Scan for the cell matching the given text and deliver its (x, y) coordinate at center. 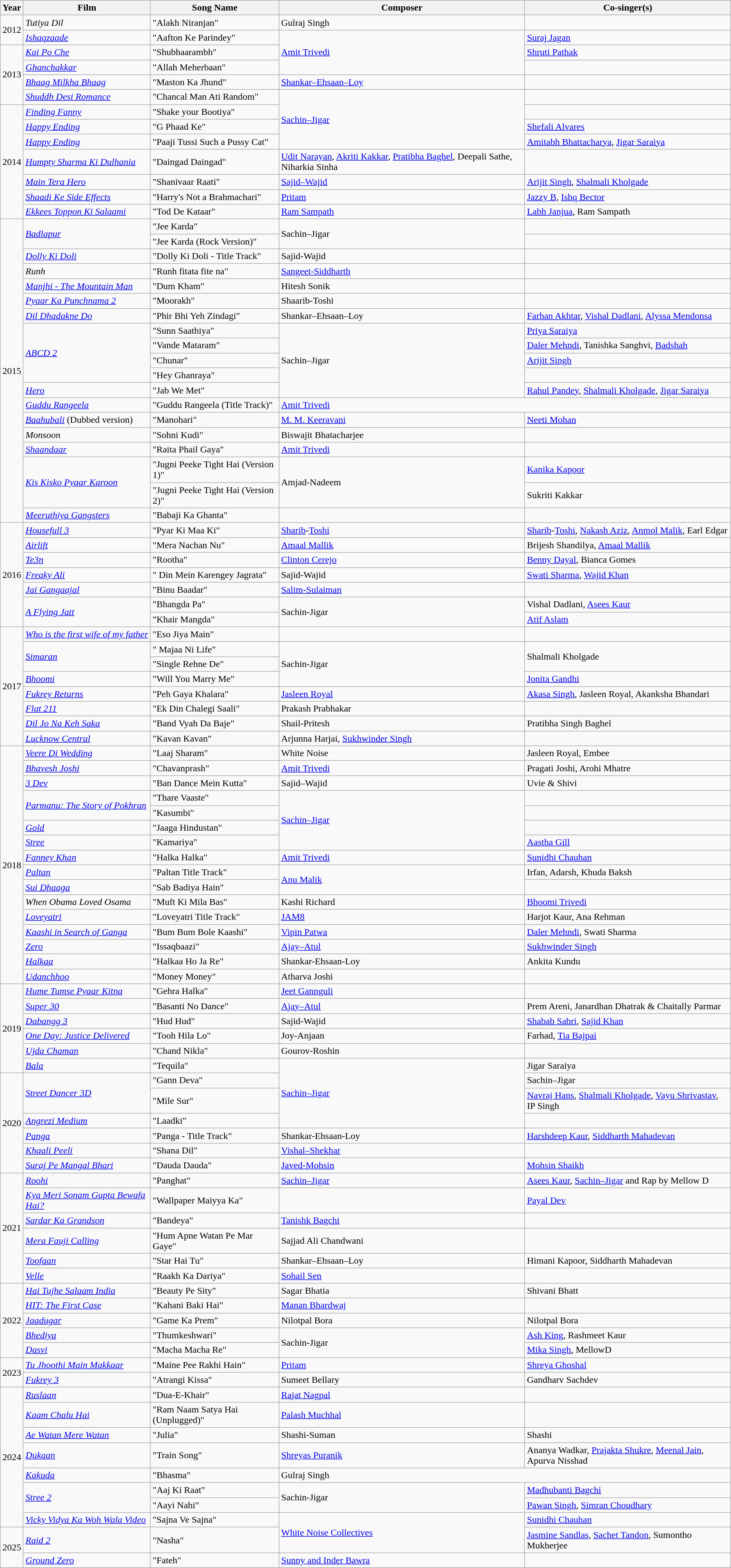
"Hud Hud" (215, 1021)
When Obama Loved Osama (87, 902)
"Game Ka Prem" (215, 1320)
Roohi (87, 1180)
Asees Kaur, Sachin–Jigar and Rap by Mellow D (628, 1180)
Udit Narayan, Akriti Kakkar, Pratibha Baghel, Deepali Sathe, Niharkia Sinha (401, 162)
"Dolly Ki Doli - Title Track" (215, 256)
2014 (12, 162)
Vipin Patwa (401, 932)
Shaarib-Toshi (401, 301)
"Ram Naam Satya Hai (Unplugged)" (215, 1414)
Mera Fauji Calling (87, 1241)
Guddu Rangeela (87, 405)
Daler Mehndi, Tanishka Sanghvi, Badshah (628, 345)
"Bum Bum Bole Kaashi" (215, 932)
Sardar Ka Grandson (87, 1221)
"Kahani Baki Hai" (215, 1305)
One Day: Justice Delivered (87, 1036)
Kaam Chalu Hai (87, 1414)
Sharib-Toshi (401, 530)
Fukrey 3 (87, 1380)
Jaadugar (87, 1320)
" Majaa Ni Life" (215, 649)
Badlapur (87, 234)
Joy-Anjaan (401, 1036)
Runh (87, 271)
"Pyar Ki Maa Ki" (215, 530)
Year (12, 8)
Angrezi Medium (87, 1121)
"Guddu Rangeela (Title Track)" (215, 405)
Ekkees Toppon Ki Salaami (87, 212)
Mohsin Shaikh (628, 1165)
Suraj Jagan (628, 38)
"Band Vyah Da Baje" (215, 724)
Aastha Gill (628, 842)
Shail-Pritesh (401, 724)
Dabangg 3 (87, 1021)
Sunny and Inder Bawra (401, 1560)
"Chancal Man Ati Random" (215, 97)
Te3n (87, 560)
"Beauty Pe Sity" (215, 1291)
Swati Sharma, Wajid Khan (628, 575)
"Raakh Ka Dariya" (215, 1276)
Housefull 3 (87, 530)
"Raita Phail Gaya" (215, 450)
"Laadki" (215, 1121)
Fukrey Returns (87, 694)
Sajjad Ali Chandwani (401, 1241)
Harjot Kaur, Ana Rehman (628, 917)
Shalmali Kholgade (628, 656)
2015 (12, 371)
"Bandeya" (215, 1221)
Simaran (87, 656)
"Paltan Title Track" (215, 872)
"Thare Vaaste" (215, 798)
Manjhi - The Mountain Man (87, 286)
White Noise (401, 753)
Halkaa (87, 962)
"Dum Kham" (215, 286)
Ground Zero (87, 1560)
Raid 2 (87, 1540)
Ae Watan Mere Watan (87, 1435)
"Will You Marry Me" (215, 679)
2023 (12, 1372)
Sui Dhaaga (87, 887)
Uvie & Shivi (628, 783)
2025 (12, 1547)
Ujda Chaman (87, 1051)
Irfan, Adarsh, Khuda Baksh (628, 872)
Ash King, Rashmeet Kaur (628, 1335)
"Jab We Met" (215, 390)
Shabab Sabri, Sajid Khan (628, 1021)
"Money Money" (215, 976)
Tanishk Bagchi (401, 1221)
"Kamariya" (215, 842)
Shaadi Ke Side Effects (87, 197)
"Shana Dil" (215, 1150)
"Shake your Bootiya" (215, 112)
Tutiya Dil (87, 23)
Hero (87, 390)
Shruti Pathak (628, 52)
Rajat Nagpal (401, 1395)
"Kavan Kavan" (215, 738)
Gandharv Sachdev (628, 1380)
Shuddh Desi Romance (87, 97)
2019 (12, 1028)
Jasmine Sandlas, Sachet Tandon, Sumontho Mukherjee (628, 1540)
"Maston Ka Jhund" (215, 82)
Tu Jhoothi Main Makkaar (87, 1365)
"Macha Macha Re" (215, 1350)
"Ek Din Chalegi Saali" (215, 709)
Main Tera Hero (87, 182)
Fanney Khan (87, 857)
"Daingad Daingad" (215, 162)
"Panga - Title Track" (215, 1135)
"Star Hai Tu" (215, 1261)
Meeruthiya Gangsters (87, 515)
Ankita Kundu (628, 962)
Airlift (87, 545)
Co-singer(s) (628, 8)
"Jugni Peeke Tight Hai (Version 1)" (215, 470)
3 Dev (87, 783)
"Tooh Hila Lo" (215, 1036)
Flat 211 (87, 709)
2013 (12, 75)
Vishal–Shekhar (401, 1150)
Sagar Bhatia (401, 1291)
Khaali Peeli (87, 1150)
JAM8 (401, 917)
Jeet Gannguli (401, 991)
Neeti Mohan (628, 420)
Ishaqzaade (87, 38)
"Hey Ghanraya" (215, 375)
Kis Kisko Pyaar Karoon (87, 483)
Madhubanti Bagchi (628, 1490)
Manan Bhardwaj (401, 1305)
2016 (12, 575)
"Basanti No Dance" (215, 1006)
"Vande Mataram" (215, 345)
" Din Mein Karengey Jagrata" (215, 575)
"Aaj Ki Raat" (215, 1490)
Prem Areni, Janardhan Dhatrak & Chaitally Parmar (628, 1006)
"Moorakh" (215, 301)
Sharib-Toshi, Nakash Aziz, Anmol Malik, Earl Edgar (628, 530)
Dolly Ki Doli (87, 256)
"Julia" (215, 1435)
Navraj Hans, Shalmali Kholgade, Vayu Shrivastav, IP Singh (628, 1100)
2024 (12, 1457)
Kashi Richard (401, 902)
Amitabh Bhattacharya, Jigar Saraiya (628, 141)
Payal Dev (628, 1200)
"Khair Mangda" (215, 619)
"Loveyatri Title Track" (215, 917)
Arijit Singh, Shalmali Kholgade (628, 182)
"Fateh" (215, 1560)
"Laaj Sharam" (215, 753)
Ananya Wadkar, Prajakta Shukre, Meenal Jain, Apurva Nisshad (628, 1455)
Prakash Prabhakar (401, 709)
Pawan Singh, Simran Choudhary (628, 1505)
Jigar Saraiya (628, 1066)
Vicky Vidya Ka Woh Wala Video (87, 1520)
Arijit Singh (628, 360)
Freaky Ali (87, 575)
Kya Meri Sonam Gupta Bewafa Hai? (87, 1200)
White Noise Collectives (401, 1532)
"Gann Deva" (215, 1080)
Arjunna Harjai, Sukhwinder Singh (401, 738)
Kai Po Che (87, 52)
"Eso Jiya Main" (215, 634)
"Mile Sur" (215, 1100)
Film (87, 8)
"Bhangda Pa" (215, 604)
Jasleen Royal, Embee (628, 753)
"Kasumbi" (215, 813)
"Issaqbaazi" (215, 947)
Kakuda (87, 1475)
Street Dancer 3D (87, 1093)
Panga (87, 1135)
2012 (12, 30)
"Hum Apne Watan Pe Mar Gaye" (215, 1241)
Humpty Sharma Ki Dulhania (87, 162)
"Chunar" (215, 360)
Stree 2 (87, 1498)
"Rootha" (215, 560)
"Allah Meherbaan" (215, 67)
"Jee Karda" (215, 227)
"Alakh Niranjan" (215, 23)
"Ban Dance Mein Kutta" (215, 783)
Zero (87, 947)
Farhad, Tia Bajpai (628, 1036)
Rahul Pandey, Shalmali Kholgade, Jigar Saraiya (628, 390)
Velle (87, 1276)
Sohail Sen (401, 1276)
Bhoomi Trivedi (628, 902)
"Muft Ki Mila Bas" (215, 902)
Akasa Singh, Jasleen Royal, Akanksha Bhandari (628, 694)
"Aayi Nahi" (215, 1505)
Bala (87, 1066)
Bhediya (87, 1335)
Baahubali (Dubbed version) (87, 420)
"Wallpaper Maiyya Ka" (215, 1200)
Song Name (215, 8)
"Bhasma" (215, 1475)
Daler Mehndi, Swati Sharma (628, 932)
"Train Song" (215, 1455)
"Phir Bhi Yeh Zindagi" (215, 316)
Atif Aslam (628, 619)
"Tequila" (215, 1066)
Sumeet Bellary (401, 1380)
Ruslaan (87, 1395)
"Sohni Kudi" (215, 435)
Anu Malik (401, 880)
Atharva Joshi (401, 976)
Paltan (87, 872)
"Peh Gaya Khalara" (215, 694)
Lucknow Central (87, 738)
"Gehra Halka" (215, 991)
"Maine Pee Rakhi Hain" (215, 1365)
2022 (12, 1320)
"Dua-E-Khair" (215, 1395)
Bhoomi (87, 679)
ABCD 2 (87, 353)
Shashi (628, 1435)
Parmanu: The Story of Pokhran (87, 805)
Pragati Joshi, Arohi Mhatre (628, 768)
"Aafton Ke Parindey" (215, 38)
Biswajit Bhatacharjee (401, 435)
Shefali Alvares (628, 127)
"Jugni Peeke Tight Hai (Version 2)" (215, 495)
"Runh fitata fite na" (215, 271)
Bhaag Milkha Bhaag (87, 82)
Priya Saraiya (628, 331)
Kanika Kapoor (628, 470)
Sukriti Kakkar (628, 495)
Amjad-Nadeem (401, 483)
"Sunn Saathiya" (215, 331)
Suraj Pe Mangal Bhari (87, 1165)
Jonita Gandhi (628, 679)
"Shanivaar Raati" (215, 182)
Shreya Ghoshal (628, 1365)
Himani Kapoor, Siddharth Mahadevan (628, 1261)
Super 30 (87, 1006)
Shashi-Suman (401, 1435)
Brijesh Shandilya, Amaal Mallik (628, 545)
"Binu Baadar" (215, 590)
"Nasha" (215, 1540)
Bhavesh Joshi (87, 768)
Shreyas Puranik (401, 1455)
"Chand Nikla" (215, 1051)
"Halkaa Ho Ja Re" (215, 962)
"Thumkeshwari" (215, 1335)
Who is the first wife of my father (87, 634)
Kaashi in Search of Ganga (87, 932)
Sangeet-Siddharth (401, 271)
2021 (12, 1228)
Jasleen Royal (401, 694)
Monsoon (87, 435)
Vishal Dadlani, Asees Kaur (628, 604)
Palash Muchhal (401, 1414)
Hai Tujhe Salaam India (87, 1291)
A Flying Jatt (87, 612)
Composer (401, 8)
Ghanchakkar (87, 67)
"Sajna Ve Sajna" (215, 1520)
"Jee Karda (Rock Version)" (215, 241)
"Atrangi Kissa" (215, 1380)
Pratibha Singh Baghel (628, 724)
Gourov-Roshin (401, 1051)
Dukaan (87, 1455)
Shivani Bhatt (628, 1291)
"G Phaad Ke" (215, 127)
"Panghat" (215, 1180)
Farhan Akhtar, Vishal Dadlani, Alyssa Mendonsa (628, 316)
"Shubhaarambh" (215, 52)
"Manohari" (215, 420)
"Single Rehne De" (215, 664)
Veere Di Wedding (87, 753)
"Dauda Dauda" (215, 1165)
Harshdeep Kaur, Siddharth Mahadevan (628, 1135)
Mika Singh, MellowD (628, 1350)
Stree (87, 842)
M. M. Keeravani (401, 420)
"Harry's Not a Brahmachari" (215, 197)
Udanchhoo (87, 976)
"Chavanprash" (215, 768)
"Sab Badiya Hain" (215, 887)
Jazzy B, Ishq Bector (628, 197)
Toofaan (87, 1261)
Sukhwinder Singh (628, 947)
"Paaji Tussi Such a Pussy Cat" (215, 141)
Salim-Sulaiman (401, 590)
2018 (12, 865)
Javed-Mohsin (401, 1165)
Labh Janjua, Ram Sampath (628, 212)
Amaal Mallik (401, 545)
Benny Dayal, Bianca Gomes (628, 560)
Shaandaar (87, 450)
"Jaaga Hindustan" (215, 828)
Clinton Cerejo (401, 560)
Jai Gangaajal (87, 590)
Ram Sampath (401, 212)
2020 (12, 1123)
Dil Dhadakne Do (87, 316)
"Mera Nachan Nu" (215, 545)
2017 (12, 686)
Finding Fanny (87, 112)
"Tod De Kataar" (215, 212)
Dasvi (87, 1350)
"Halka Halka" (215, 857)
Hume Tumse Pyaar Kitna (87, 991)
Gold (87, 828)
Dil Jo Na Keh Saka (87, 724)
"Babaji Ka Ghanta" (215, 515)
HIT: The First Case (87, 1305)
Pyaar Ka Punchnama 2 (87, 301)
Loveyatri (87, 917)
Hitesh Sonik (401, 286)
